Search for the cell housing the specified text and yield its (x, y) center coordinate. 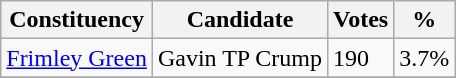
3.7% (424, 58)
% (424, 20)
Gavin TP Crump (240, 58)
Constituency (77, 20)
Votes (361, 20)
190 (361, 58)
Frimley Green (77, 58)
Candidate (240, 20)
